Search for the cell housing the specified text and yield its (X, Y) center coordinate. 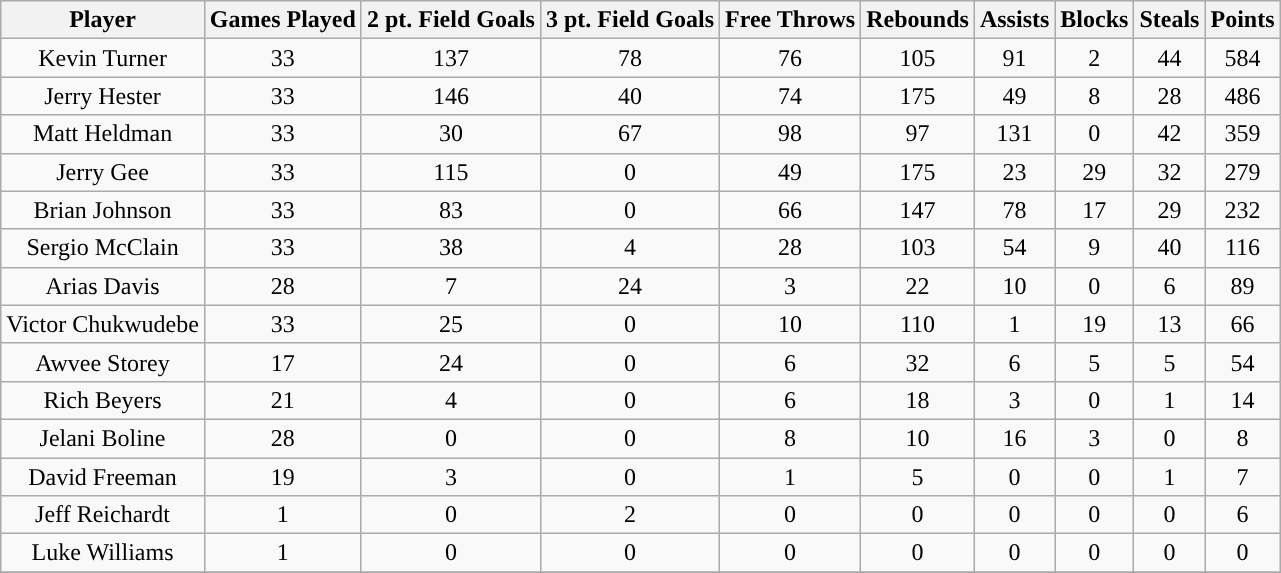
Free Throws (790, 20)
Matt Heldman (103, 134)
Points (1242, 20)
147 (918, 210)
Jerry Hester (103, 96)
9 (1094, 248)
2 pt. Field Goals (450, 20)
74 (790, 96)
Player (103, 20)
584 (1242, 58)
Jerry Gee (103, 172)
Games Played (282, 20)
359 (1242, 134)
Awvee Storey (103, 362)
Steals (1170, 20)
98 (790, 134)
Assists (1014, 20)
42 (1170, 134)
232 (1242, 210)
25 (450, 324)
30 (450, 134)
83 (450, 210)
13 (1170, 324)
Arias Davis (103, 286)
89 (1242, 286)
Jelani Boline (103, 438)
Rebounds (918, 20)
97 (918, 134)
103 (918, 248)
38 (450, 248)
Jeff Reichardt (103, 515)
Kevin Turner (103, 58)
14 (1242, 400)
Victor Chukwudebe (103, 324)
279 (1242, 172)
Sergio McClain (103, 248)
Brian Johnson (103, 210)
146 (450, 96)
18 (918, 400)
21 (282, 400)
44 (1170, 58)
116 (1242, 248)
115 (450, 172)
22 (918, 286)
76 (790, 58)
Rich Beyers (103, 400)
Blocks (1094, 20)
131 (1014, 134)
486 (1242, 96)
3 pt. Field Goals (630, 20)
67 (630, 134)
105 (918, 58)
91 (1014, 58)
David Freeman (103, 477)
137 (450, 58)
16 (1014, 438)
23 (1014, 172)
110 (918, 324)
Luke Williams (103, 553)
